Scan for the cell matching the given text and deliver its (X, Y) coordinate at center. 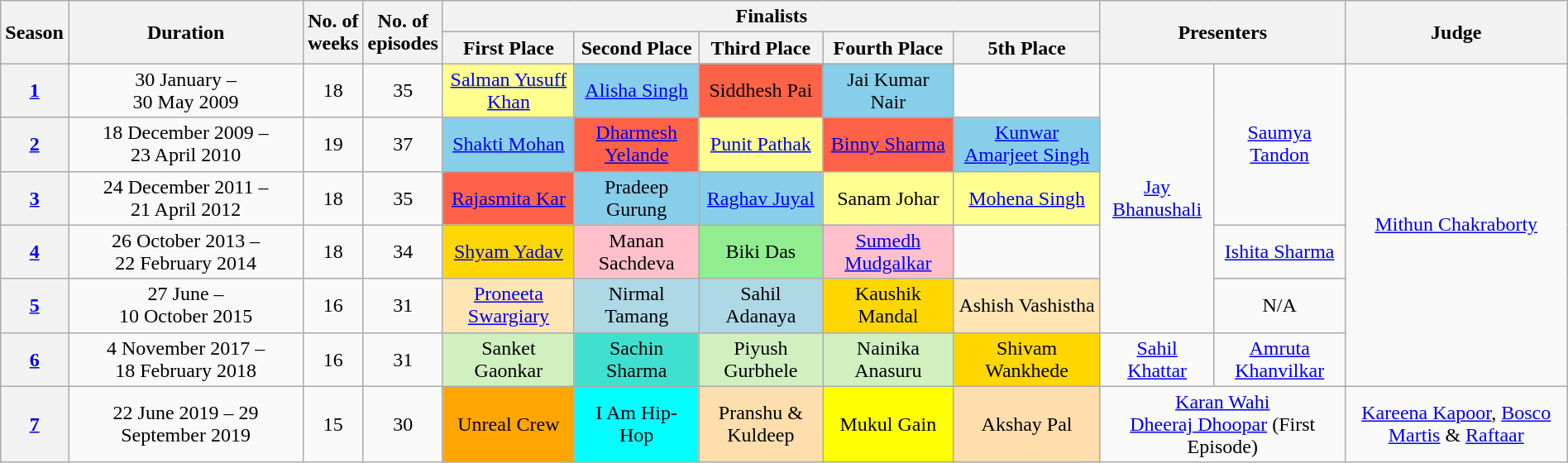
Amruta Khanvilkar (1279, 359)
Presenters (1222, 32)
19 (333, 144)
Binny Sharma (888, 144)
Second Place (637, 48)
15 (333, 424)
22 June 2019 – 29 September 2019 (185, 424)
Judge (1456, 32)
Shivam Wankhede (1027, 359)
6 (35, 359)
Shyam Yadav (508, 251)
Siddhesh Pai (761, 91)
Salman Yusuff Khan (508, 91)
24 December 2011 –21 April 2012 (185, 198)
26 October 2013 –22 February 2014 (185, 251)
4 (35, 251)
27 June –10 October 2015 (185, 306)
18 December 2009 –23 April 2010 (185, 144)
Rajasmita Kar (508, 198)
Mohena Singh (1027, 198)
5th Place (1027, 48)
N/A (1279, 306)
No. ofepisodes (403, 32)
Sachin Sharma (637, 359)
Biki Das (761, 251)
I Am Hip-Hop (637, 424)
Nainika Anasuru (888, 359)
Fourth Place (888, 48)
Sanket Gaonkar (508, 359)
Unreal Crew (508, 424)
Dharmesh Yelande (637, 144)
Sumedh Mudgalkar (888, 251)
Punit Pathak (761, 144)
5 (35, 306)
Akshay Pal (1027, 424)
Duration (185, 32)
Jai Kumar Nair (888, 91)
Kaushik Mandal (888, 306)
Alisha Singh (637, 91)
30 (403, 424)
Mukul Gain (888, 424)
Sahil Khattar (1157, 359)
Piyush Gurbhele (761, 359)
Sanam Johar (888, 198)
Karan Wahi Dheeraj Dhoopar (First Episode) (1222, 424)
Pradeep Gurung (637, 198)
Shakti Mohan (508, 144)
34 (403, 251)
No. ofweeks (333, 32)
30 January –30 May 2009 (185, 91)
Mithun Chakraborty (1456, 225)
Sahil Adanaya (761, 306)
Third Place (761, 48)
First Place (508, 48)
37 (403, 144)
1 (35, 91)
3 (35, 198)
Kunwar Amarjeet Singh (1027, 144)
2 (35, 144)
Kareena Kapoor, Bosco Martis & Raftaar (1456, 424)
7 (35, 424)
Raghav Juyal (761, 198)
Pranshu & Kuldeep (761, 424)
Proneeta Swargiary (508, 306)
Manan Sachdeva (637, 251)
Saumya Tandon (1279, 144)
4 November 2017 –18 February 2018 (185, 359)
Finalists (771, 17)
Nirmal Tamang (637, 306)
Season (35, 32)
Ishita Sharma (1279, 251)
Ashish Vashistha (1027, 306)
Jay Bhanushali (1157, 198)
